Capture the cell that displays the provided text and extract its (x, y) central coordinate. 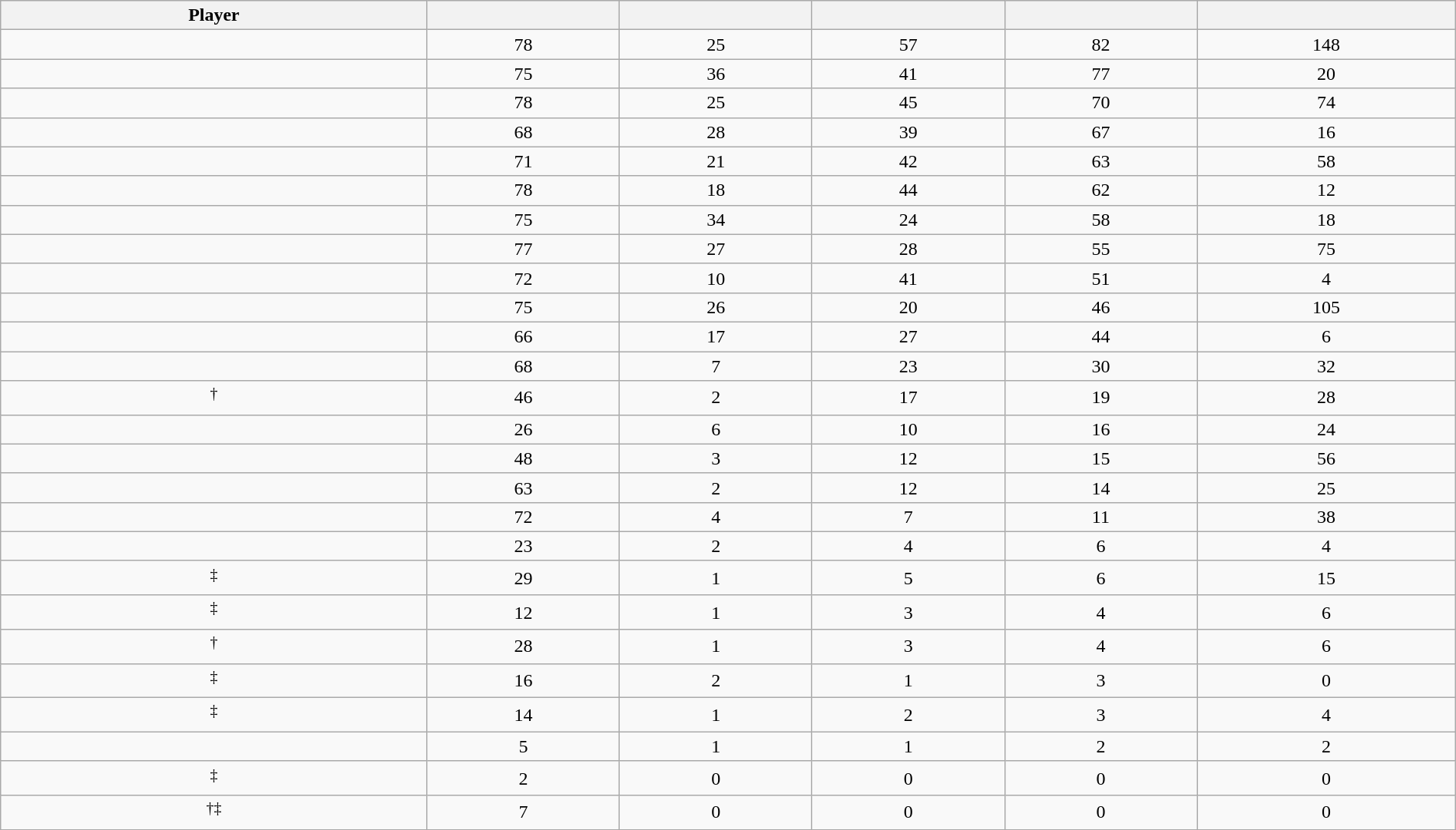
30 (1101, 366)
29 (524, 577)
66 (524, 336)
71 (524, 161)
55 (1101, 249)
45 (908, 103)
38 (1327, 517)
11 (1101, 517)
62 (1101, 190)
42 (908, 161)
74 (1327, 103)
48 (524, 458)
82 (1101, 45)
36 (716, 74)
39 (908, 132)
34 (716, 220)
Player (213, 15)
57 (908, 45)
148 (1327, 45)
32 (1327, 366)
67 (1101, 132)
56 (1327, 458)
21 (716, 161)
70 (1101, 103)
†‡ (213, 812)
105 (1327, 307)
51 (1101, 278)
19 (1101, 398)
